From the cell containing the given text, extract its center point as (x, y) coordinate. 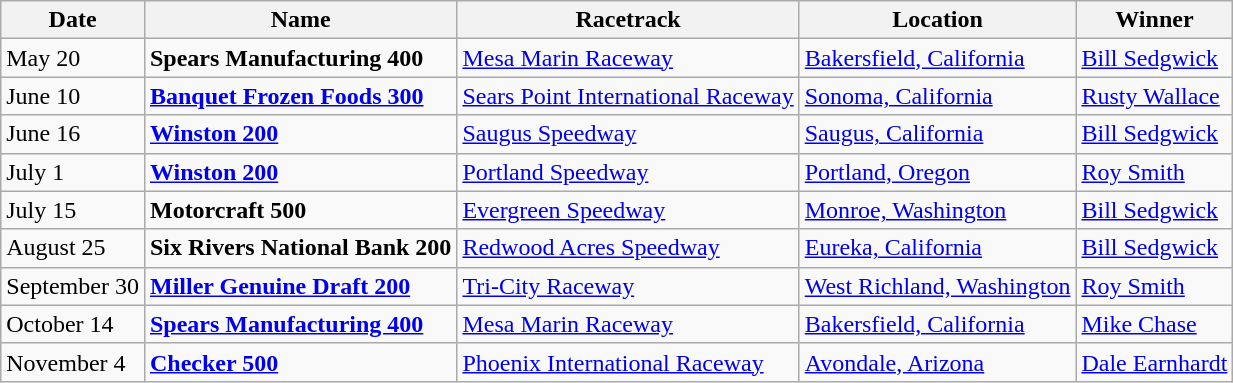
Motorcraft 500 (300, 210)
Sonoma, California (938, 96)
September 30 (73, 286)
Racetrack (628, 20)
Saugus, California (938, 134)
Sears Point International Raceway (628, 96)
Phoenix International Raceway (628, 362)
Redwood Acres Speedway (628, 248)
August 25 (73, 248)
Portland Speedway (628, 172)
Mike Chase (1154, 324)
June 16 (73, 134)
Banquet Frozen Foods 300 (300, 96)
Miller Genuine Draft 200 (300, 286)
Eureka, California (938, 248)
Checker 500 (300, 362)
October 14 (73, 324)
June 10 (73, 96)
West Richland, Washington (938, 286)
Saugus Speedway (628, 134)
Rusty Wallace (1154, 96)
May 20 (73, 58)
July 15 (73, 210)
Six Rivers National Bank 200 (300, 248)
Dale Earnhardt (1154, 362)
Location (938, 20)
Portland, Oregon (938, 172)
July 1 (73, 172)
Avondale, Arizona (938, 362)
Winner (1154, 20)
Monroe, Washington (938, 210)
Name (300, 20)
November 4 (73, 362)
Date (73, 20)
Evergreen Speedway (628, 210)
Tri-City Raceway (628, 286)
